Provide the (x, y) coordinate of the cell's center where the given text is located.  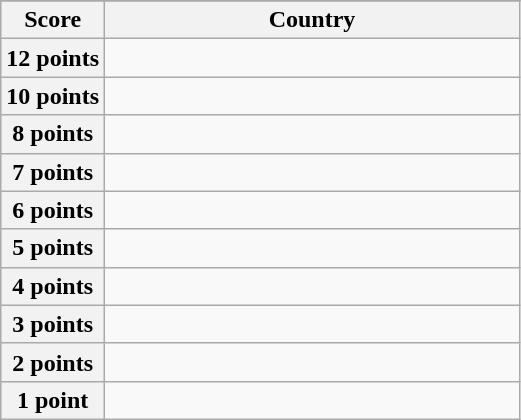
8 points (53, 134)
6 points (53, 210)
2 points (53, 362)
12 points (53, 58)
10 points (53, 96)
Country (312, 20)
3 points (53, 324)
Score (53, 20)
5 points (53, 248)
1 point (53, 400)
7 points (53, 172)
4 points (53, 286)
